From the cell containing the given text, extract its center point as (X, Y) coordinate. 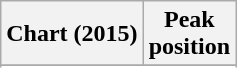
Peak position (189, 34)
Chart (2015) (72, 34)
